Locate the cell with the specified text and output its (x, y) center coordinate. 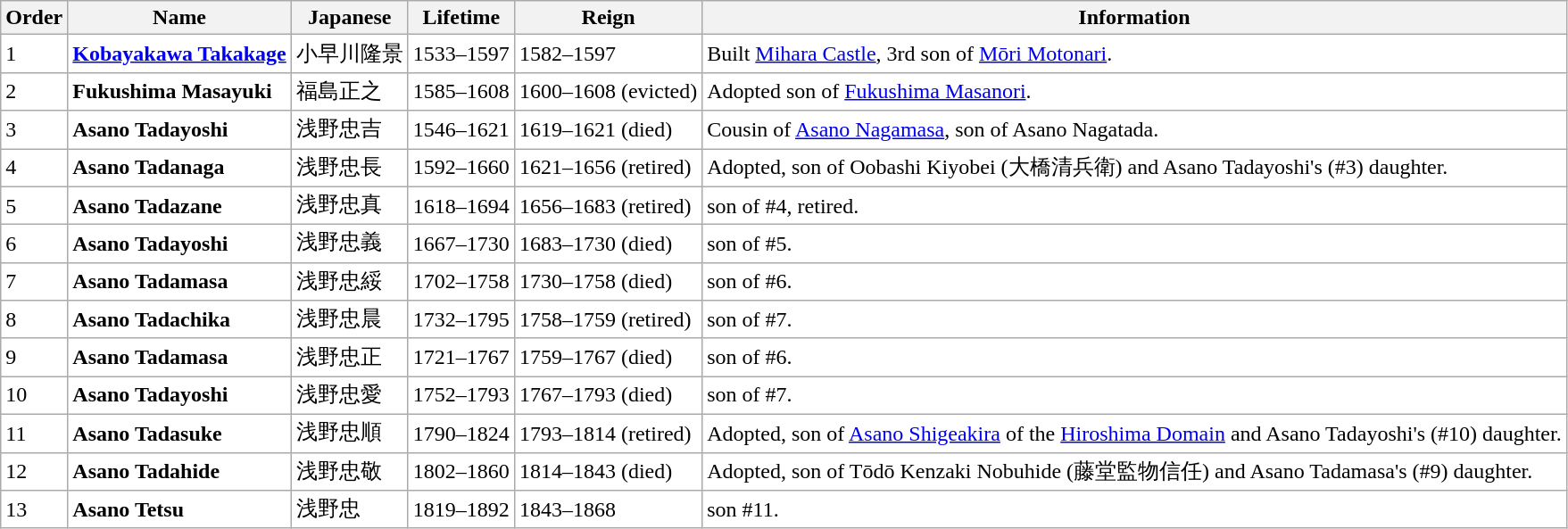
6 (34, 244)
Information (1134, 18)
1732–1795 (460, 319)
son #11. (1134, 510)
1819–1892 (460, 510)
1843–1868 (608, 510)
1600–1608 (evicted) (608, 91)
浅野忠 (350, 510)
1582–1597 (608, 54)
10 (34, 396)
1759–1767 (died) (608, 357)
12 (34, 471)
1656–1683 (retired) (608, 205)
Adopted, son of Asano Shigeakira of the Hiroshima Domain and Asano Tadayoshi's (#10) daughter. (1134, 434)
2 (34, 91)
Kobayakawa Takakage (179, 54)
son of #5. (1134, 244)
Reign (608, 18)
浅野忠敬 (350, 471)
Order (34, 18)
1 (34, 54)
1793–1814 (retired) (608, 434)
7 (34, 282)
浅野忠愛 (350, 396)
Asano Tadasuke (179, 434)
4 (34, 168)
浅野忠真 (350, 205)
1618–1694 (460, 205)
1592–1660 (460, 168)
1814–1843 (died) (608, 471)
1721–1767 (460, 357)
Lifetime (460, 18)
浅野忠順 (350, 434)
Asano Tadanaga (179, 168)
浅野忠綏 (350, 282)
1546–1621 (460, 130)
浅野忠長 (350, 168)
Built Mihara Castle, 3rd son of Mōri Motonari. (1134, 54)
1533–1597 (460, 54)
福島正之 (350, 91)
1767–1793 (died) (608, 396)
1730–1758 (died) (608, 282)
1752–1793 (460, 396)
Asano Tadazane (179, 205)
Adopted, son of Oobashi Kiyobei (大橋清兵衛) and Asano Tadayoshi's (#3) daughter. (1134, 168)
Adopted, son of Tōdō Kenzaki Nobuhide (藤堂監物信任) and Asano Tadamasa's (#9) daughter. (1134, 471)
5 (34, 205)
Adopted son of Fukushima Masanori. (1134, 91)
1683–1730 (died) (608, 244)
小早川隆景 (350, 54)
3 (34, 130)
1667–1730 (460, 244)
Name (179, 18)
1790–1824 (460, 434)
9 (34, 357)
13 (34, 510)
Cousin of Asano Nagamasa, son of Asano Nagatada. (1134, 130)
11 (34, 434)
浅野忠正 (350, 357)
1758–1759 (retired) (608, 319)
1619–1621 (died) (608, 130)
Asano Tadachika (179, 319)
1802–1860 (460, 471)
son of #4, retired. (1134, 205)
Fukushima Masayuki (179, 91)
1585–1608 (460, 91)
Asano Tadahide (179, 471)
浅野忠吉 (350, 130)
Japanese (350, 18)
浅野忠晨 (350, 319)
1621–1656 (retired) (608, 168)
浅野忠義 (350, 244)
1702–1758 (460, 282)
Asano Tetsu (179, 510)
8 (34, 319)
